Pinpoint the cell where the given text exists, returning its [X, Y] midpoint coordinate. 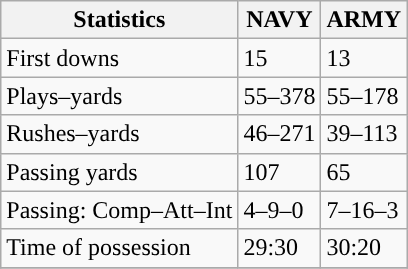
Plays–yards [120, 96]
NAVY [280, 20]
39–113 [364, 134]
Rushes–yards [120, 134]
29:30 [280, 248]
46–271 [280, 134]
55–378 [280, 96]
107 [280, 172]
First downs [120, 58]
7–16–3 [364, 210]
15 [280, 58]
4–9–0 [280, 210]
Passing: Comp–Att–Int [120, 210]
ARMY [364, 20]
65 [364, 172]
Passing yards [120, 172]
13 [364, 58]
Time of possession [120, 248]
30:20 [364, 248]
55–178 [364, 96]
Statistics [120, 20]
